Pinpoint the cell where the given text exists, returning its (x, y) midpoint coordinate. 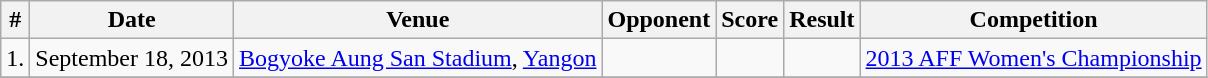
Score (750, 20)
Result (822, 20)
Date (132, 20)
Bogyoke Aung San Stadium, Yangon (418, 58)
1. (16, 58)
Venue (418, 20)
Opponent (659, 20)
# (16, 20)
Competition (1034, 20)
September 18, 2013 (132, 58)
2013 AFF Women's Championship (1034, 58)
